Provide the [x, y] coordinate of the cell's center where the given text is located.  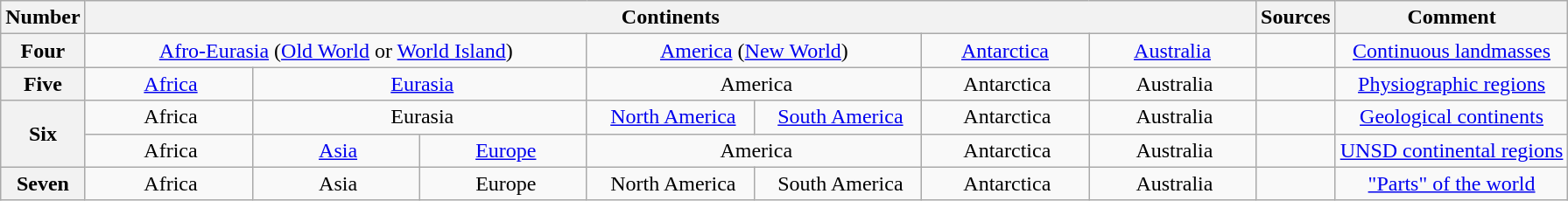
Four [43, 51]
Number [43, 17]
Sources [1296, 17]
Geological continents [1452, 117]
Six [43, 134]
"Parts" of the world [1452, 184]
UNSD continental regions [1452, 150]
Continents [671, 17]
Comment [1452, 17]
America (New World) [754, 51]
Physiographic regions [1452, 84]
Seven [43, 184]
Continuous landmasses [1452, 51]
Five [43, 84]
Afro-Eurasia (Old World or World Island) [336, 51]
